Extract the (x, y) coordinate from the center of the cell holding the provided text.  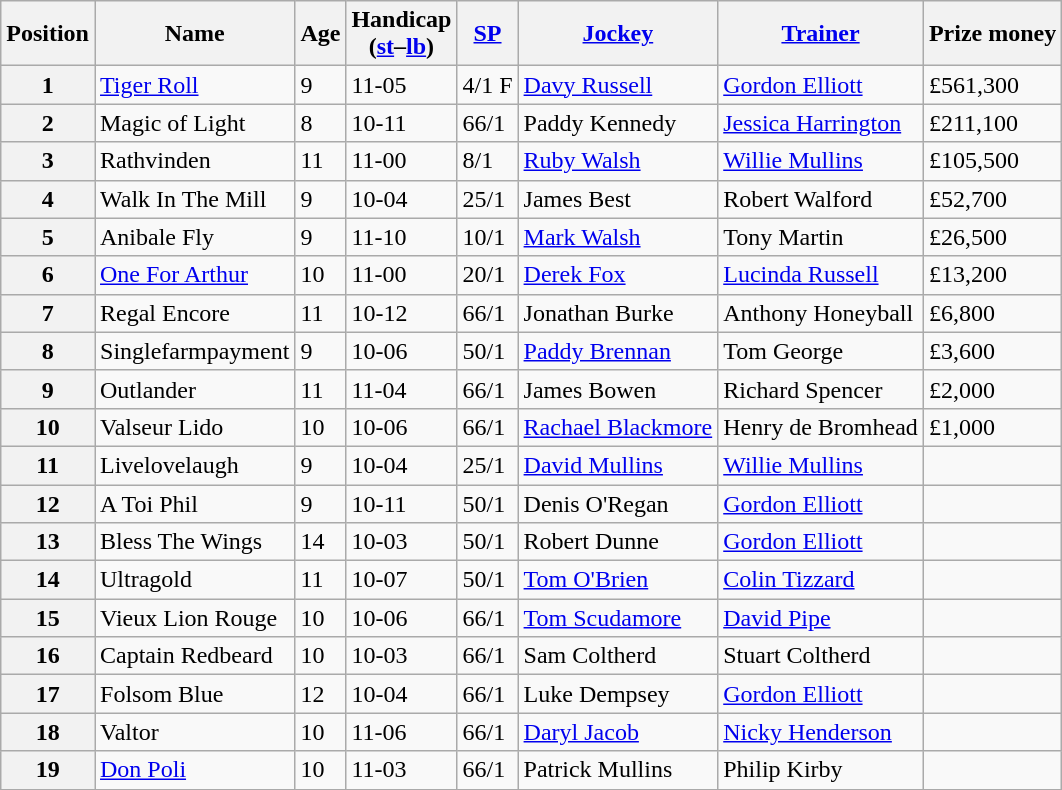
£2,000 (992, 389)
5 (48, 237)
Anibale Fly (194, 237)
Luke Dempsey (618, 694)
11-10 (402, 237)
6 (48, 275)
10-07 (402, 580)
Henry de Bromhead (821, 427)
Livelovelaugh (194, 465)
2 (48, 123)
Jonathan Burke (618, 313)
Captain Redbeard (194, 656)
Bless The Wings (194, 542)
A Toi Phil (194, 503)
Nicky Henderson (821, 732)
16 (48, 656)
20/1 (488, 275)
Richard Spencer (821, 389)
Walk In The Mill (194, 199)
Lucinda Russell (821, 275)
Jessica Harrington (821, 123)
Tom Scudamore (618, 618)
£6,800 (992, 313)
Davy Russell (618, 85)
Derek Fox (618, 275)
One For Arthur (194, 275)
15 (48, 618)
11-06 (402, 732)
Valtor (194, 732)
17 (48, 694)
3 (48, 161)
Prize money (992, 34)
13 (48, 542)
Handicap(st–lb) (402, 34)
Valseur Lido (194, 427)
11-05 (402, 85)
Regal Encore (194, 313)
7 (48, 313)
£52,700 (992, 199)
£561,300 (992, 85)
Daryl Jacob (618, 732)
Don Poli (194, 770)
1 (48, 85)
Outlander (194, 389)
Philip Kirby (821, 770)
18 (48, 732)
Tony Martin (821, 237)
£1,000 (992, 427)
£26,500 (992, 237)
Patrick Mullins (618, 770)
Sam Coltherd (618, 656)
£105,500 (992, 161)
Paddy Brennan (618, 351)
Rachael Blackmore (618, 427)
Rathvinden (194, 161)
10/1 (488, 237)
Anthony Honeyball (821, 313)
Tom O'Brien (618, 580)
4/1 F (488, 85)
Tiger Roll (194, 85)
David Mullins (618, 465)
SP (488, 34)
10-12 (402, 313)
8/1 (488, 161)
James Bowen (618, 389)
Robert Walford (821, 199)
Position (48, 34)
11-03 (402, 770)
Vieux Lion Rouge (194, 618)
Jockey (618, 34)
Robert Dunne (618, 542)
Age (320, 34)
11-04 (402, 389)
19 (48, 770)
Trainer (821, 34)
Paddy Kennedy (618, 123)
£211,100 (992, 123)
David Pipe (821, 618)
Denis O'Regan (618, 503)
Ruby Walsh (618, 161)
Magic of Light (194, 123)
Name (194, 34)
£13,200 (992, 275)
£3,600 (992, 351)
Mark Walsh (618, 237)
Folsom Blue (194, 694)
4 (48, 199)
Stuart Coltherd (821, 656)
Tom George (821, 351)
James Best (618, 199)
Singlefarmpayment (194, 351)
Ultragold (194, 580)
Colin Tizzard (821, 580)
